Search for the cell housing the specified text and yield its [x, y] center coordinate. 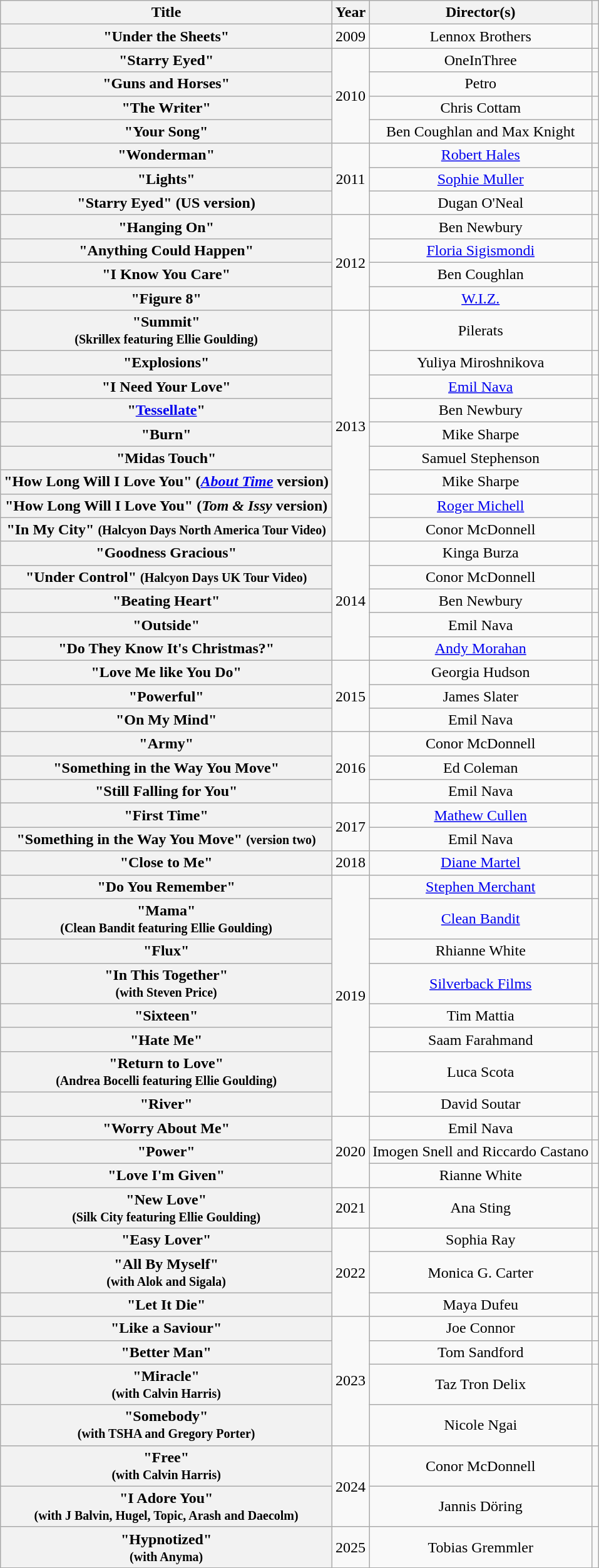
Andy Morahan [481, 648]
"Return to Love"(Andrea Bocelli featuring Ellie Goulding) [166, 1071]
Floria Sigismondi [481, 250]
Maya Dufeu [481, 1305]
"Beating Heart" [166, 601]
Tobias Gremmler [481, 1547]
"In My City" (Halcyon Days North America Tour Video) [166, 529]
"The Writer" [166, 108]
Ed Coleman [481, 768]
"Under the Sheets" [166, 36]
2025 [351, 1547]
Yuliya Miroshnikova [481, 363]
2022 [351, 1273]
"Free"(with Calvin Harris) [166, 1465]
Chris Cottam [481, 108]
"In This Together"(with Steven Price) [166, 984]
"Hypnotized"(with Anyma) [166, 1547]
OneInThree [481, 60]
Tim Mattia [481, 1016]
"Somebody"(with TSHA and Gregory Porter) [166, 1425]
"Mama"(Clean Bandit featuring Ellie Goulding) [166, 919]
"Under Control" (Halcyon Days UK Tour Video) [166, 577]
"Army" [166, 744]
"Let It Die" [166, 1305]
Jannis Döring [481, 1507]
2018 [351, 863]
Rianne White [481, 1176]
Rhianne White [481, 951]
"I Need Your Love" [166, 387]
Clean Bandit [481, 919]
"I Adore You"(with J Balvin, Hugel, Topic, Arash and Daecolm) [166, 1507]
Pilerats [481, 330]
Mathew Cullen [481, 815]
Nicole Ngai [481, 1425]
"New Love"(Silk City featuring Ellie Goulding) [166, 1208]
"River" [166, 1104]
Stephen Merchant [481, 887]
Ben Coughlan and Max Knight [481, 131]
Imogen Snell and Riccardo Castano [481, 1152]
"All By Myself"(with Alok and Sigala) [166, 1273]
"Hanging On" [166, 227]
Ana Sting [481, 1208]
W.I.Z. [481, 298]
Monica G. Carter [481, 1273]
"Close to Me" [166, 863]
"Starry Eyed" (US version) [166, 203]
"Better Man" [166, 1352]
Petro [481, 84]
Dugan O'Neal [481, 203]
"Outside" [166, 624]
"Wonderman" [166, 155]
"Flux" [166, 951]
2012 [351, 262]
"Starry Eyed" [166, 60]
Diane Martel [481, 863]
2023 [351, 1381]
"Figure 8" [166, 298]
Saam Farahmand [481, 1039]
"Something in the Way You Move" [166, 768]
"How Long Will I Love You" (Tom & Issy version) [166, 506]
"Lights" [166, 179]
"Burn" [166, 434]
David Soutar [481, 1104]
"Power" [166, 1152]
Kinga Burza [481, 553]
Sophia Ray [481, 1240]
"Still Falling for You" [166, 792]
James Slater [481, 696]
"Do They Know It's Christmas?" [166, 648]
"Midas Touch" [166, 458]
2021 [351, 1208]
"Hate Me" [166, 1039]
"I Know You Care" [166, 274]
2019 [351, 995]
Title [166, 13]
"Love I'm Given" [166, 1176]
"First Time" [166, 815]
Samuel Stephenson [481, 458]
"Miracle"(with Calvin Harris) [166, 1384]
Joe Connor [481, 1328]
"Guns and Horses" [166, 84]
"Powerful" [166, 696]
Director(s) [481, 13]
"Worry About Me" [166, 1128]
Georgia Hudson [481, 672]
"Sixteen" [166, 1016]
2013 [351, 426]
Roger Michell [481, 506]
Silverback Films [481, 984]
"Explosions" [166, 363]
2011 [351, 179]
Luca Scota [481, 1071]
Ben Coughlan [481, 274]
"Love Me like You Do" [166, 672]
2010 [351, 96]
2014 [351, 601]
Year [351, 13]
"Goodness Gracious" [166, 553]
Lennox Brothers [481, 36]
2009 [351, 36]
Robert Hales [481, 155]
2015 [351, 696]
"Tessellate" [166, 410]
"Anything Could Happen" [166, 250]
Tom Sandford [481, 1352]
"Something in the Way You Move" (version two) [166, 839]
"Do You Remember" [166, 887]
"Your Song" [166, 131]
Taz Tron Delix [481, 1384]
2020 [351, 1152]
2016 [351, 768]
"Like a Saviour" [166, 1328]
2024 [351, 1486]
"How Long Will I Love You" (About Time version) [166, 482]
"Easy Lover" [166, 1240]
"On My Mind" [166, 720]
Sophie Muller [481, 179]
2017 [351, 827]
"Summit"(Skrillex featuring Ellie Goulding) [166, 330]
